Scan for the cell matching the given text and deliver its (x, y) coordinate at center. 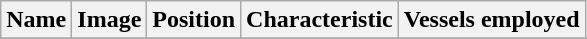
Position (194, 20)
Name (36, 20)
Vessels employed (492, 20)
Image (110, 20)
Characteristic (320, 20)
